Detect which cell encompasses the target text, then output its [x, y] center coordinate. 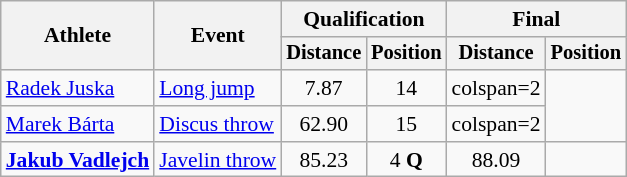
Radek Juska [78, 88]
62.90 [324, 124]
Long jump [218, 88]
Athlete [78, 36]
Qualification [364, 19]
Marek Bárta [78, 124]
15 [406, 124]
Discus throw [218, 124]
7.87 [324, 88]
14 [406, 88]
Final [536, 19]
Event [218, 36]
